Scan for the cell matching the given text and deliver its (X, Y) coordinate at center. 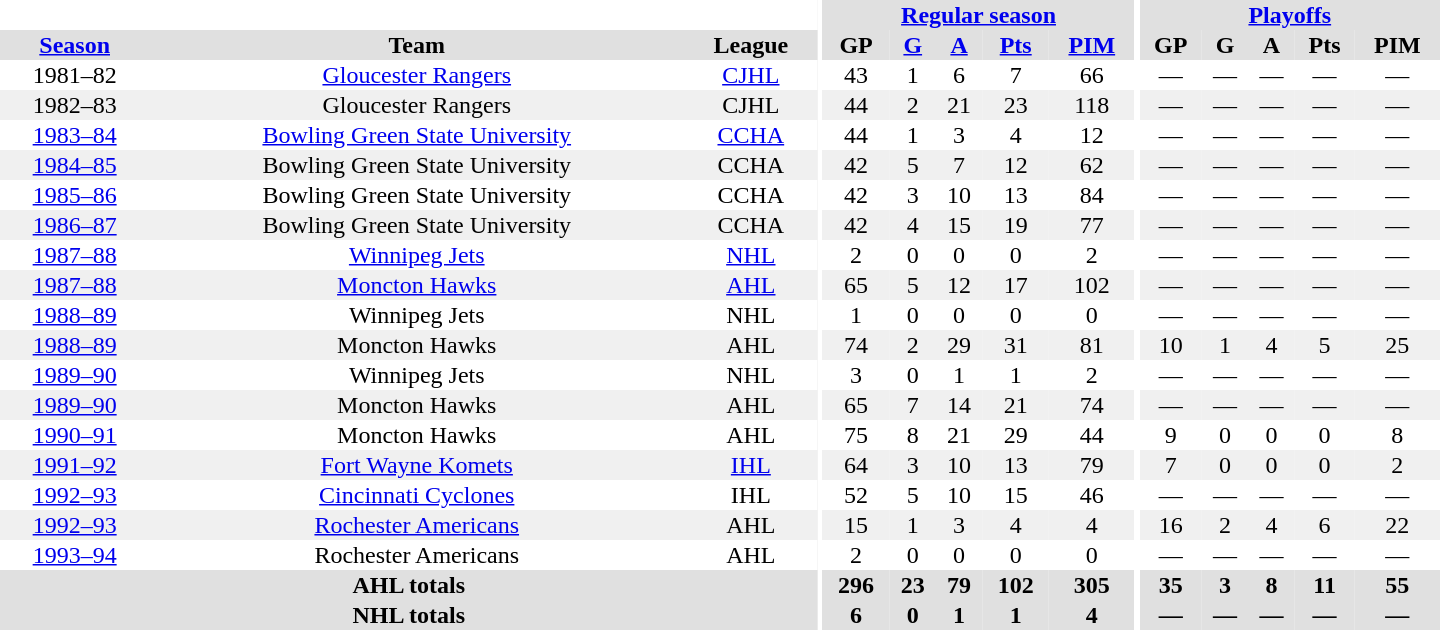
1984–85 (74, 165)
35 (1171, 585)
17 (1016, 285)
Playoffs (1290, 15)
AHL totals (409, 585)
75 (856, 435)
62 (1092, 165)
1990–91 (74, 435)
305 (1092, 585)
Regular season (979, 15)
84 (1092, 195)
1986–87 (74, 225)
22 (1398, 525)
1985–86 (74, 195)
1993–94 (74, 555)
16 (1171, 525)
11 (1325, 585)
Fort Wayne Komets (416, 465)
Season (74, 45)
46 (1092, 495)
1983–84 (74, 135)
14 (959, 405)
31 (1016, 345)
66 (1092, 75)
1982–83 (74, 105)
296 (856, 585)
1991–92 (74, 465)
9 (1171, 435)
19 (1016, 225)
Cincinnati Cyclones (416, 495)
81 (1092, 345)
Team (416, 45)
League (750, 45)
NHL totals (409, 615)
77 (1092, 225)
118 (1092, 105)
1981–82 (74, 75)
43 (856, 75)
25 (1398, 345)
55 (1398, 585)
64 (856, 465)
52 (856, 495)
